Pinpoint the cell where the given text exists, returning its [x, y] midpoint coordinate. 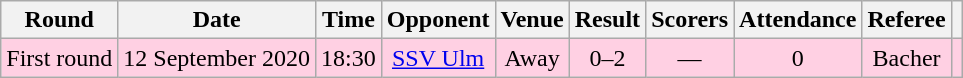
Date [217, 20]
Round [60, 20]
0–2 [607, 58]
Venue [532, 20]
Scorers [690, 20]
Time [349, 20]
Bacher [906, 58]
Result [607, 20]
SSV Ulm [438, 58]
12 September 2020 [217, 58]
Attendance [798, 20]
18:30 [349, 58]
Opponent [438, 20]
First round [60, 58]
— [690, 58]
0 [798, 58]
Away [532, 58]
Referee [906, 20]
